From the cell containing the given text, extract its center point as (X, Y) coordinate. 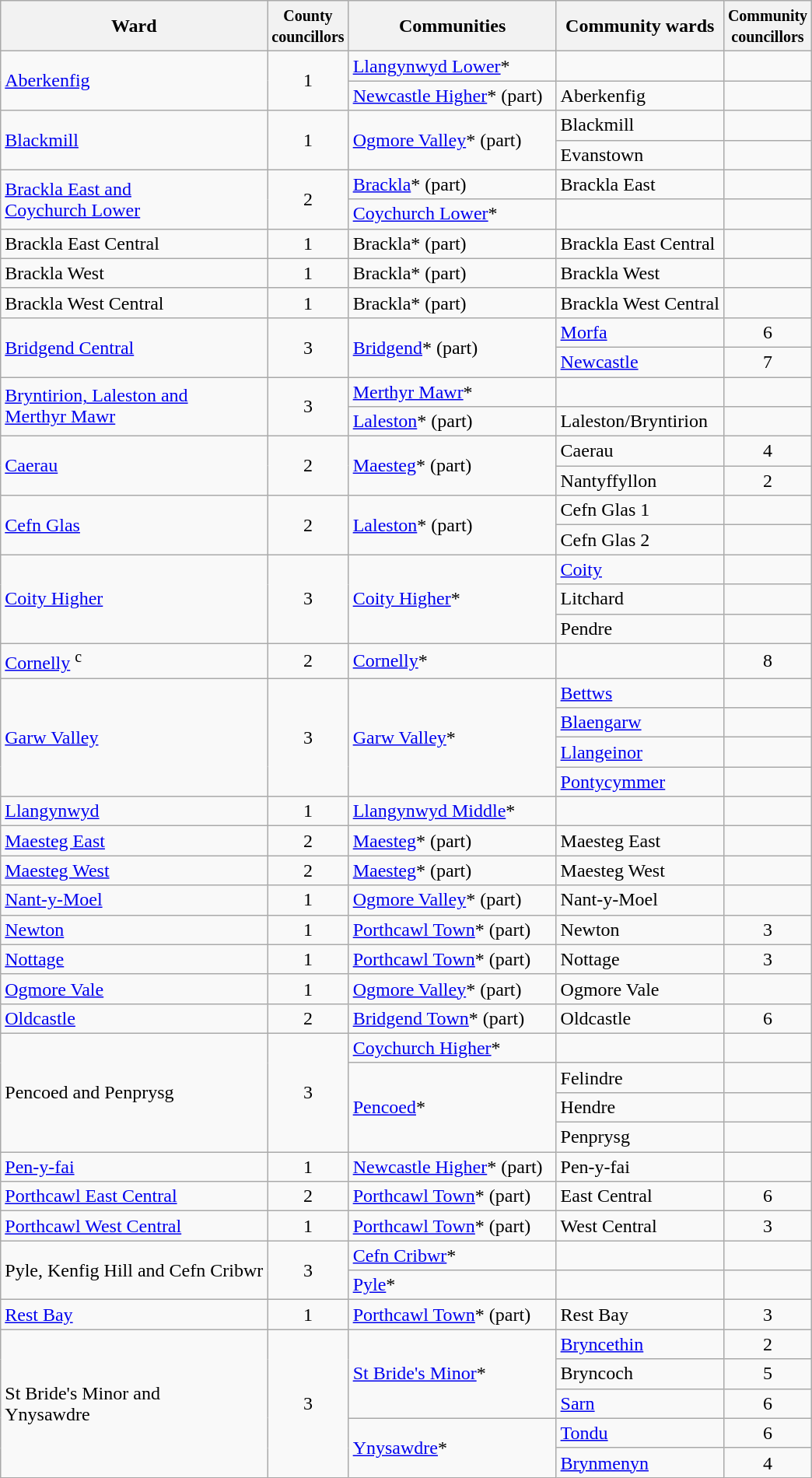
Bryncoch (639, 1374)
Newcastle (639, 362)
Llangeinor (639, 752)
Pencoed* (453, 1107)
Bettws (639, 693)
7 (767, 362)
Laleston/Bryntirion (639, 422)
Morfa (639, 332)
Coity Higher (134, 599)
Tondu (639, 1433)
8 (767, 661)
Ynysawdre* (453, 1448)
Pencoed and Penprysg (134, 1092)
Bridgend Town* (part) (453, 1018)
Evanstown (639, 155)
Llangynwyd (134, 811)
Litchard (639, 599)
Bridgend* (part) (453, 347)
Sarn (639, 1403)
Hendre (639, 1107)
Garw Valley* (453, 737)
Garw Valley (134, 737)
Felindre (639, 1077)
Brackla East andCoychurch Lower (134, 199)
Penprysg (639, 1137)
Llangynwyd Middle* (453, 811)
Community wards (639, 26)
Coychurch Higher* (453, 1048)
Porthcawl East Central (134, 1196)
East Central (639, 1196)
5 (767, 1374)
Cefn Glas 1 (639, 510)
Ward (134, 26)
Pendre (639, 629)
Cefn Cribwr* (453, 1256)
Cornelly c (134, 661)
Pyle* (453, 1285)
Brackla East (639, 184)
St Bride's Minor* (453, 1374)
Cefn Glas (134, 525)
St Bride's Minor andYnysawdre (134, 1403)
Bridgend Central (134, 347)
Coity Higher* (453, 599)
Bryncethin (639, 1344)
Merthyr Mawr* (453, 391)
Communitycouncillors (767, 26)
Llangynwyd Lower* (453, 66)
Brynmenyn (639, 1462)
Communities (453, 26)
Blaengarw (639, 723)
Pontycymmer (639, 782)
West Central (639, 1226)
Cefn Glas 2 (639, 540)
Bryntirion, Laleston andMerthyr Mawr (134, 406)
Nantyffyllon (639, 481)
Coity (639, 569)
Coychurch Lower* (453, 214)
Countycouncillors (308, 26)
Porthcawl West Central (134, 1226)
Pyle, Kenfig Hill and Cefn Cribwr (134, 1270)
Cornelly* (453, 661)
